From the cell containing the given text, extract its center point as (x, y) coordinate. 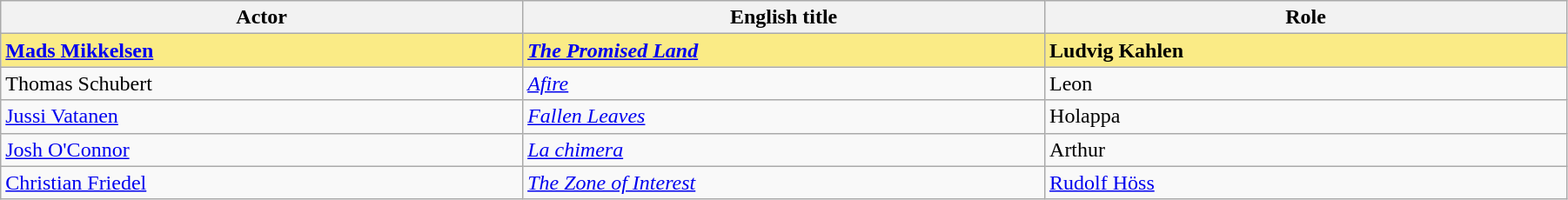
Rudolf Höss (1306, 183)
Leon (1306, 83)
Thomas Schubert (262, 83)
Holappa (1306, 117)
Afire (784, 83)
English title (784, 17)
The Zone of Interest (784, 183)
The Promised Land (784, 50)
Jussi Vatanen (262, 117)
Ludvig Kahlen (1306, 50)
Actor (262, 17)
Arthur (1306, 150)
Christian Friedel (262, 183)
Role (1306, 17)
La chimera (784, 150)
Josh O'Connor (262, 150)
Mads Mikkelsen (262, 50)
Fallen Leaves (784, 117)
